Scan for the cell matching the given text and deliver its (X, Y) coordinate at center. 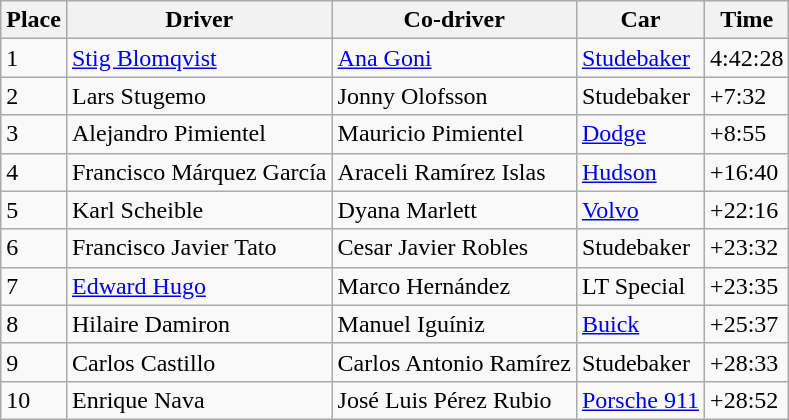
2 (34, 96)
Hudson (640, 172)
Marco Hernández (454, 286)
3 (34, 134)
Dyana Marlett (454, 210)
Alejandro Pimientel (199, 134)
+23:32 (747, 248)
+16:40 (747, 172)
10 (34, 400)
Hilaire Damiron (199, 324)
+7:32 (747, 96)
Edward Hugo (199, 286)
Stig Blomqvist (199, 58)
Mauricio Pimientel (454, 134)
José Luis Pérez Rubio (454, 400)
+8:55 (747, 134)
+28:33 (747, 362)
Karl Scheible (199, 210)
Cesar Javier Robles (454, 248)
Driver (199, 20)
Dodge (640, 134)
Francisco Javier Tato (199, 248)
Buick (640, 324)
9 (34, 362)
Francisco Márquez García (199, 172)
Co-driver (454, 20)
Carlos Castillo (199, 362)
+22:16 (747, 210)
Ana Goni (454, 58)
Enrique Nava (199, 400)
Carlos Antonio Ramírez (454, 362)
Araceli Ramírez Islas (454, 172)
4:42:28 (747, 58)
1 (34, 58)
Manuel Iguíniz (454, 324)
+28:52 (747, 400)
Volvo (640, 210)
+23:35 (747, 286)
Lars Stugemo (199, 96)
7 (34, 286)
Car (640, 20)
Jonny Olofsson (454, 96)
Place (34, 20)
LT Special (640, 286)
Porsche 911 (640, 400)
4 (34, 172)
6 (34, 248)
+25:37 (747, 324)
5 (34, 210)
Time (747, 20)
8 (34, 324)
